Capture the cell that displays the provided text and extract its [x, y] central coordinate. 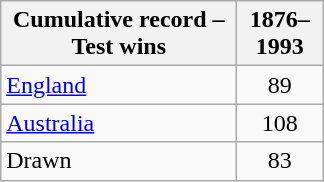
83 [280, 161]
108 [280, 123]
England [119, 85]
Australia [119, 123]
Drawn [119, 161]
1876–1993 [280, 34]
89 [280, 85]
Cumulative record – Test wins [119, 34]
